Return [X, Y] of the center of cell containing provided text 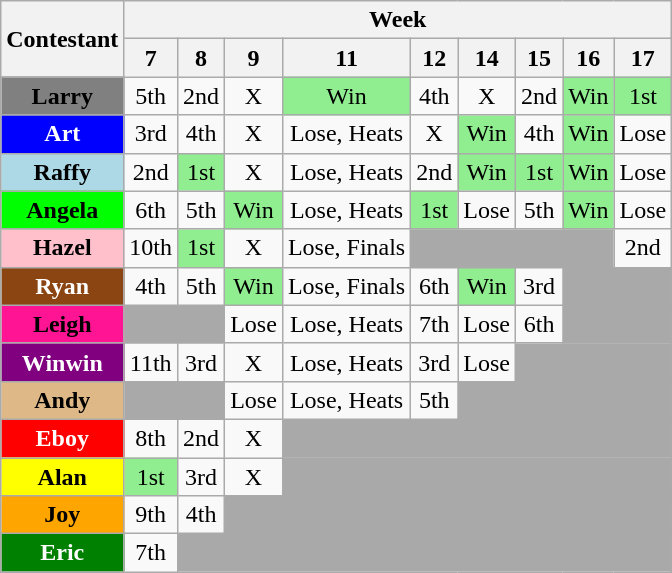
Eboy [62, 438]
7 [151, 58]
Winwin [62, 362]
Andy [62, 400]
17 [643, 58]
Contestant [62, 39]
8 [202, 58]
Larry [62, 96]
Leigh [62, 324]
9th [151, 515]
Art [62, 134]
Eric [62, 553]
Week [398, 20]
16 [588, 58]
15 [540, 58]
Angela [62, 210]
12 [434, 58]
Hazel [62, 248]
Ryan [62, 286]
Raffy [62, 172]
14 [487, 58]
9 [254, 58]
11 [346, 58]
Alan [62, 477]
11th [151, 362]
8th [151, 438]
Joy [62, 515]
10th [151, 248]
